Capture the cell that displays the provided text and extract its [x, y] central coordinate. 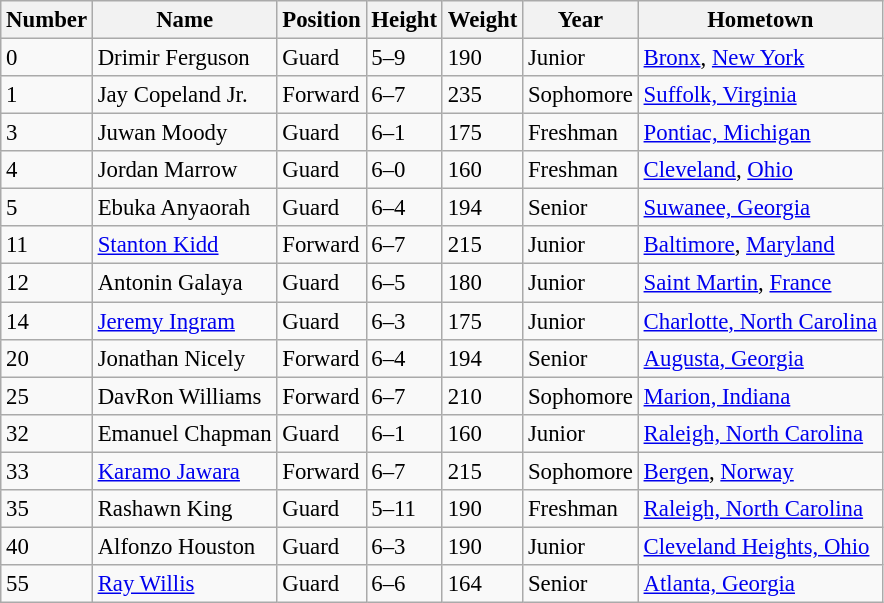
32 [47, 433]
164 [482, 584]
Suwanee, Georgia [760, 208]
Bergen, Norway [760, 471]
Jay Copeland Jr. [184, 95]
Bronx, New York [760, 58]
5–11 [404, 509]
Stanton Kidd [184, 245]
Weight [482, 20]
11 [47, 245]
Jeremy Ingram [184, 321]
Suffolk, Virginia [760, 95]
5–9 [404, 58]
Number [47, 20]
Cleveland Heights, Ohio [760, 546]
40 [47, 546]
Name [184, 20]
4 [47, 170]
DavRon Williams [184, 396]
Rashawn King [184, 509]
Year [581, 20]
20 [47, 358]
Drimir Ferguson [184, 58]
6–5 [404, 283]
Charlotte, North Carolina [760, 321]
Pontiac, Michigan [760, 133]
0 [47, 58]
Cleveland, Ohio [760, 170]
180 [482, 283]
Saint Martin, France [760, 283]
55 [47, 584]
Jonathan Nicely [184, 358]
Jordan Marrow [184, 170]
235 [482, 95]
25 [47, 396]
Ray Willis [184, 584]
Augusta, Georgia [760, 358]
14 [47, 321]
Atlanta, Georgia [760, 584]
210 [482, 396]
6–6 [404, 584]
Emanuel Chapman [184, 433]
Antonin Galaya [184, 283]
Position [322, 20]
Alfonzo Houston [184, 546]
Karamo Jawara [184, 471]
Hometown [760, 20]
Baltimore, Maryland [760, 245]
6–0 [404, 170]
Ebuka Anyaorah [184, 208]
Height [404, 20]
Marion, Indiana [760, 396]
12 [47, 283]
33 [47, 471]
Juwan Moody [184, 133]
3 [47, 133]
5 [47, 208]
35 [47, 509]
1 [47, 95]
